Detect which cell encompasses the target text, then output its (X, Y) center coordinate. 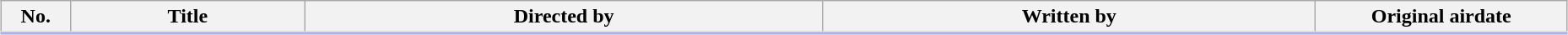
Original airdate (1441, 17)
Title (187, 17)
Written by (1068, 17)
Directed by (564, 17)
No. (35, 17)
